Determine the (X, Y) coordinate at the center of the cell enclosing the given text.  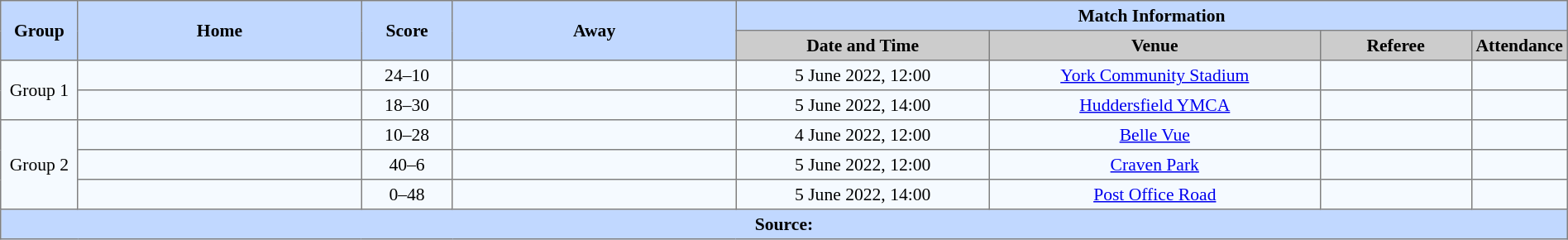
10–28 (407, 135)
Venue (1155, 46)
4 June 2022, 12:00 (863, 135)
Huddersfield YMCA (1155, 105)
18–30 (407, 105)
Away (594, 31)
Date and Time (863, 46)
York Community Stadium (1155, 75)
Group 2 (40, 165)
Match Information (1151, 16)
Group 1 (40, 90)
0–48 (407, 194)
Craven Park (1155, 165)
Home (220, 31)
Source: (784, 224)
Belle Vue (1155, 135)
Attendance (1519, 46)
24–10 (407, 75)
Group (40, 31)
40–6 (407, 165)
Score (407, 31)
Post Office Road (1155, 194)
Referee (1396, 46)
